Return (x, y) of the center of cell containing provided text 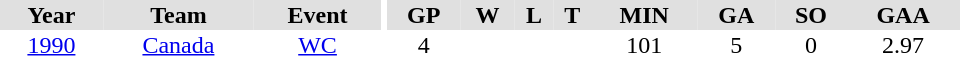
Year (52, 15)
101 (644, 45)
GAA (903, 15)
WC (318, 45)
SO (812, 15)
5 (736, 45)
GP (424, 15)
Event (318, 15)
1990 (52, 45)
Canada (178, 45)
T (572, 15)
GA (736, 15)
W (487, 15)
MIN (644, 15)
L (534, 15)
2.97 (903, 45)
Team (178, 15)
0 (812, 45)
4 (424, 45)
